Provide the [X, Y] coordinate of the cell's center where the given text is located.  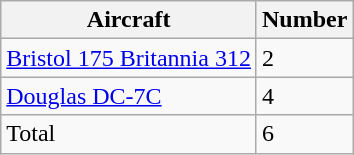
6 [304, 134]
4 [304, 96]
Aircraft [129, 20]
Number [304, 20]
Total [129, 134]
Douglas DC-7C [129, 96]
Bristol 175 Britannia 312 [129, 58]
2 [304, 58]
